Scan for the cell matching the given text and deliver its (x, y) coordinate at center. 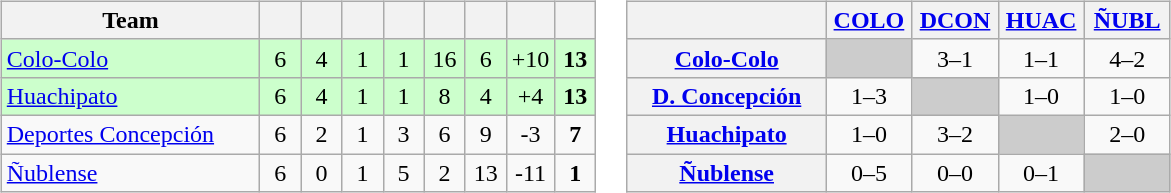
ÑUBL (1127, 20)
-11 (530, 173)
0–1 (1041, 173)
1–1 (1041, 58)
0–5 (869, 173)
HUAC (1041, 20)
Team (130, 20)
7 (576, 134)
D. Concepción (726, 96)
0–0 (955, 173)
3 (404, 134)
0 (322, 173)
3–2 (955, 134)
8 (444, 96)
-3 (530, 134)
1–3 (869, 96)
5 (404, 173)
4–2 (1127, 58)
COLO (869, 20)
2–0 (1127, 134)
DCON (955, 20)
9 (486, 134)
16 (444, 58)
Deportes Concepción (130, 134)
3–1 (955, 58)
+4 (530, 96)
+10 (530, 58)
